Determine the (X, Y) coordinate at the center of the cell enclosing the given text.  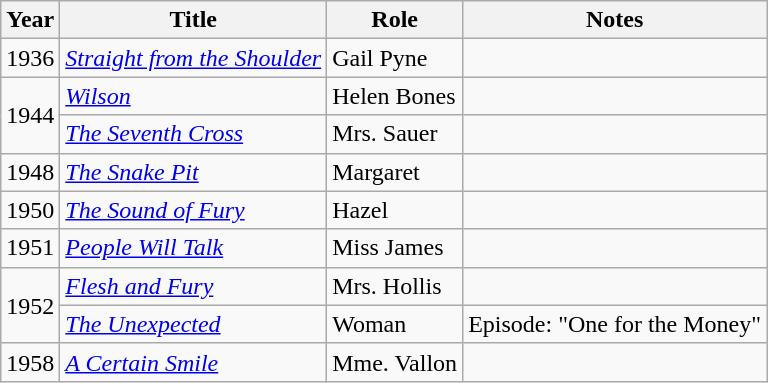
1948 (30, 172)
Gail Pyne (395, 58)
Miss James (395, 248)
Mme. Vallon (395, 362)
The Seventh Cross (194, 134)
Margaret (395, 172)
Episode: "One for the Money" (615, 324)
1952 (30, 305)
Woman (395, 324)
1950 (30, 210)
Flesh and Fury (194, 286)
Role (395, 20)
1936 (30, 58)
1958 (30, 362)
1944 (30, 115)
Straight from the Shoulder (194, 58)
Helen Bones (395, 96)
Mrs. Sauer (395, 134)
The Snake Pit (194, 172)
The Unexpected (194, 324)
People Will Talk (194, 248)
Mrs. Hollis (395, 286)
Year (30, 20)
Hazel (395, 210)
A Certain Smile (194, 362)
Title (194, 20)
Notes (615, 20)
1951 (30, 248)
Wilson (194, 96)
The Sound of Fury (194, 210)
